Extract the (X, Y) coordinate from the center of the cell holding the provided text.  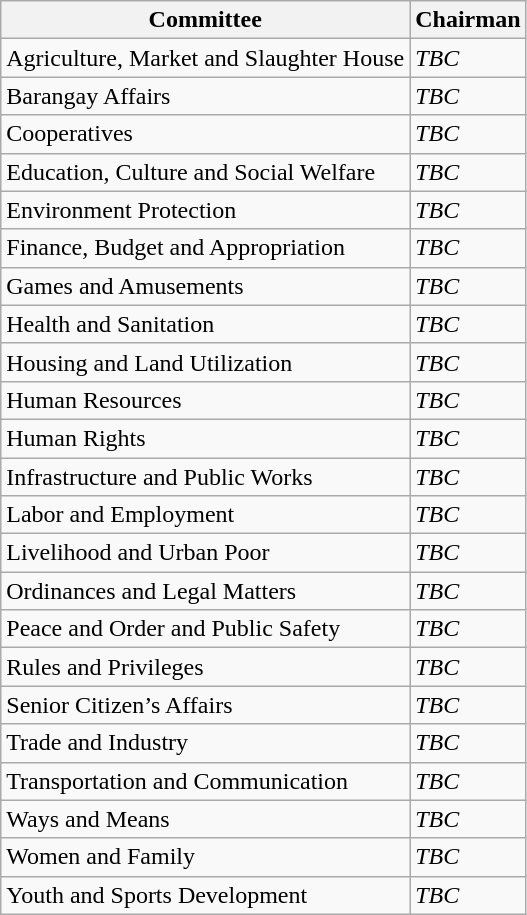
Barangay Affairs (206, 96)
Transportation and Communication (206, 781)
Housing and Land Utilization (206, 362)
Games and Amusements (206, 286)
Environment Protection (206, 210)
Livelihood and Urban Poor (206, 553)
Human Rights (206, 438)
Women and Family (206, 857)
Youth and Sports Development (206, 895)
Ordinances and Legal Matters (206, 591)
Agriculture, Market and Slaughter House (206, 58)
Trade and Industry (206, 743)
Human Resources (206, 400)
Rules and Privileges (206, 667)
Labor and Employment (206, 515)
Senior Citizen’s Affairs (206, 705)
Ways and Means (206, 819)
Infrastructure and Public Works (206, 477)
Chairman (468, 20)
Health and Sanitation (206, 324)
Finance, Budget and Appropriation (206, 248)
Committee (206, 20)
Cooperatives (206, 134)
Education, Culture and Social Welfare (206, 172)
Peace and Order and Public Safety (206, 629)
